Pinpoint the cell where the given text exists, returning its (X, Y) midpoint coordinate. 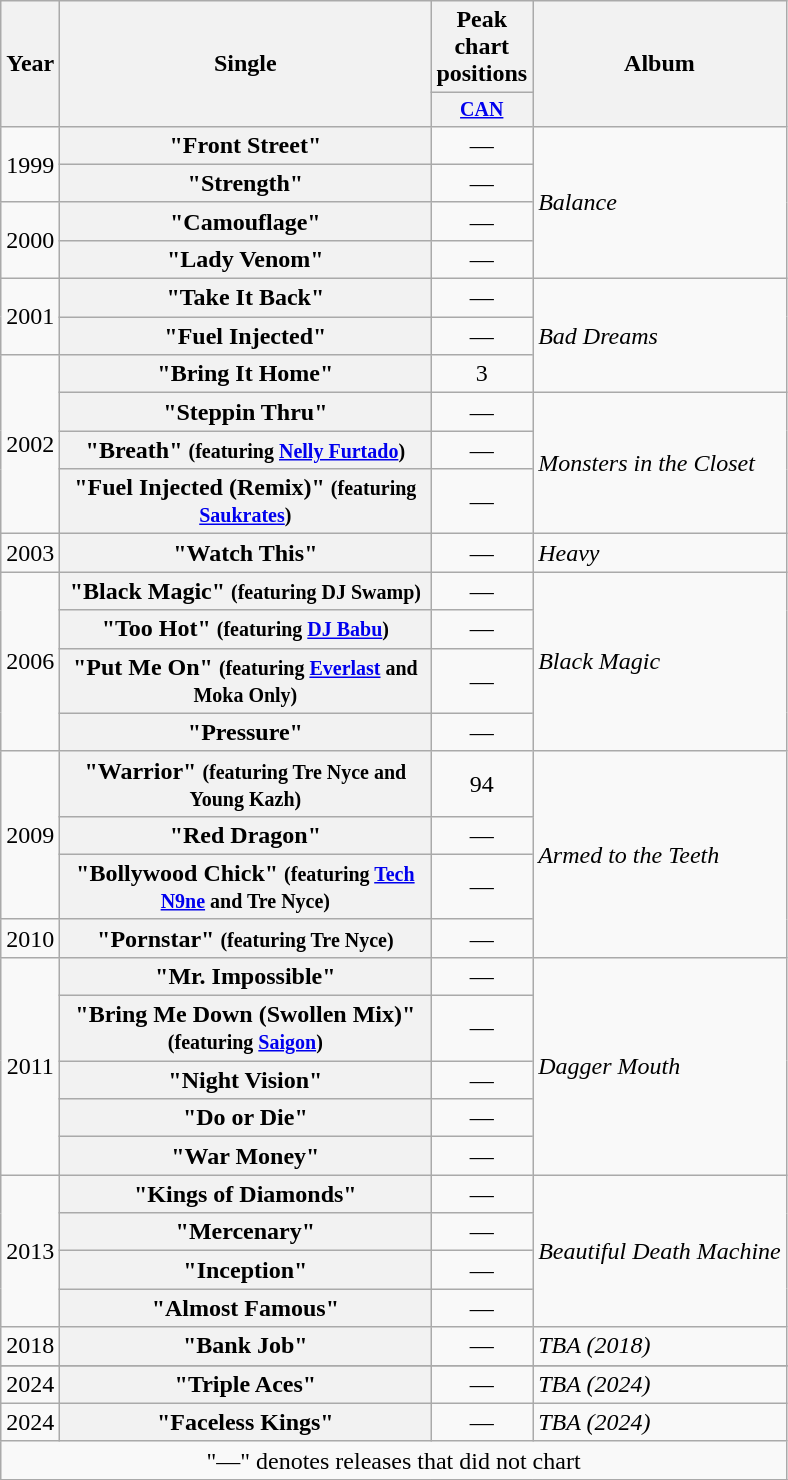
Black Magic (660, 662)
"Too Hot" (featuring DJ Babu) (246, 629)
94 (482, 784)
"Lady Venom" (246, 259)
"Kings of Diamonds" (246, 1194)
"War Money" (246, 1156)
2009 (30, 835)
"Camouflage" (246, 221)
2006 (30, 662)
CAN (482, 110)
Balance (660, 202)
"Bollywood Chick" (featuring Tech N9ne and Tre Nyce) (246, 886)
3 (482, 374)
2013 (30, 1251)
"Triple Aces" (246, 1384)
"Mr. Impossible" (246, 976)
"Pornstar" (featuring Tre Nyce) (246, 938)
"Mercenary" (246, 1232)
Heavy (660, 553)
Monsters in the Closet (660, 464)
"Faceless Kings" (246, 1422)
2010 (30, 938)
2003 (30, 553)
"Bank Job" (246, 1346)
"—" denotes releases that did not chart (394, 1460)
Armed to the Teeth (660, 854)
"Night Vision" (246, 1080)
Year (30, 64)
"Black Magic" (featuring DJ Swamp) (246, 591)
"Breath" (featuring Nelly Furtado) (246, 450)
"Watch This" (246, 553)
"Red Dragon" (246, 835)
Bad Dreams (660, 336)
"Strength" (246, 183)
Single (246, 64)
2018 (30, 1346)
1999 (30, 164)
"Bring Me Down (Swollen Mix)" (featuring Saigon) (246, 1028)
"Steppin Thru" (246, 412)
"Inception" (246, 1270)
"Do or Die" (246, 1118)
TBA (2018) (660, 1346)
"Fuel Injected (Remix)" (featuring Saukrates) (246, 502)
2002 (30, 444)
"Fuel Injected" (246, 336)
"Warrior" (featuring Tre Nyce and Young Kazh) (246, 784)
2000 (30, 240)
"Take It Back" (246, 298)
"Almost Famous" (246, 1308)
"Pressure" (246, 732)
2011 (30, 1066)
"Bring It Home" (246, 374)
"Front Street" (246, 145)
2001 (30, 317)
Album (660, 64)
Peak chartpositions (482, 47)
Dagger Mouth (660, 1066)
Beautiful Death Machine (660, 1251)
"Put Me On" (featuring Everlast and Moka Only) (246, 680)
